Provide the [x, y] coordinate of the cell's center where the given text is located.  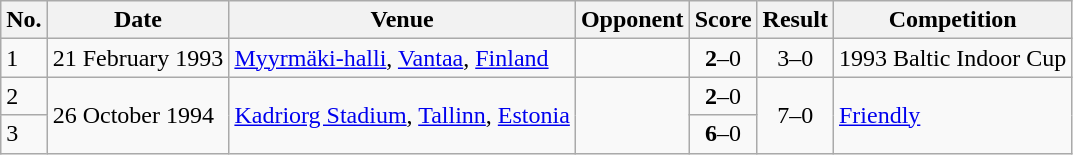
Friendly [952, 115]
7–0 [795, 115]
Myyrmäki-halli, Vantaa, Finland [402, 58]
1993 Baltic Indoor Cup [952, 58]
Result [795, 20]
3 [24, 134]
Opponent [632, 20]
Date [138, 20]
No. [24, 20]
3–0 [795, 58]
6–0 [723, 134]
1 [24, 58]
26 October 1994 [138, 115]
Score [723, 20]
Kadriorg Stadium, Tallinn, Estonia [402, 115]
Venue [402, 20]
Competition [952, 20]
2 [24, 96]
21 February 1993 [138, 58]
